Pinpoint the cell where the given text exists, returning its (X, Y) midpoint coordinate. 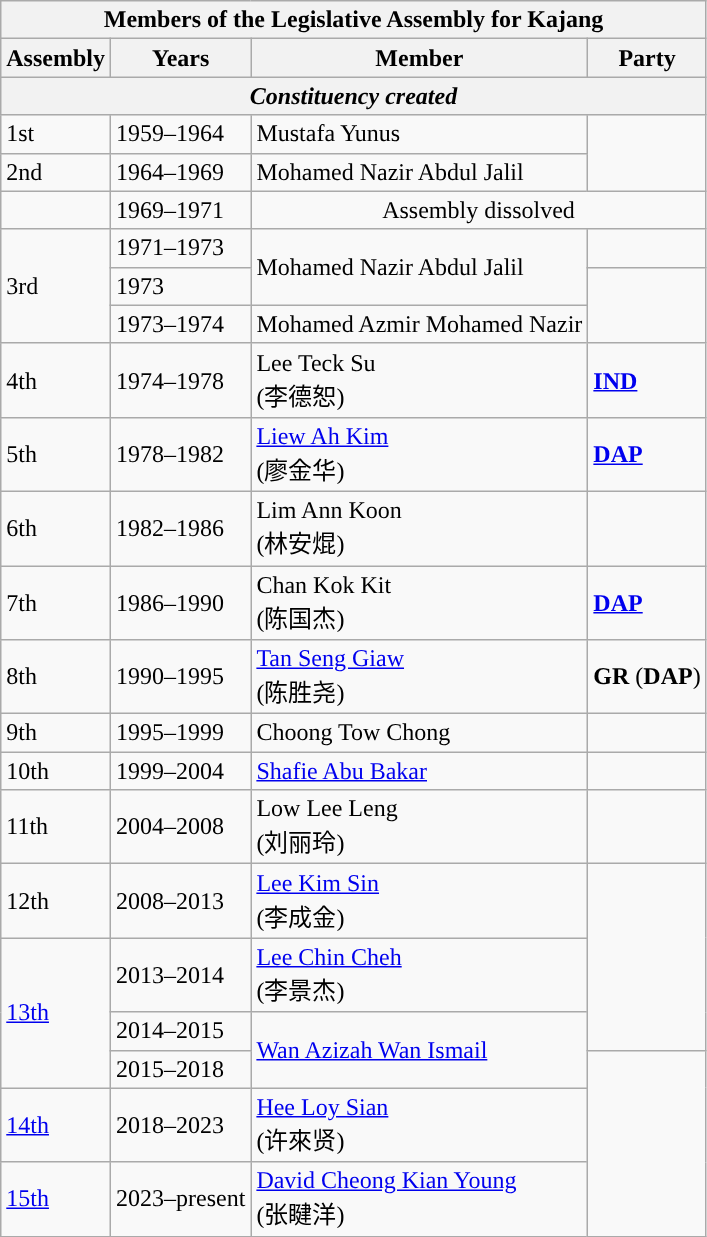
1959–1964 (180, 134)
15th (56, 1199)
2014–2015 (180, 1031)
Shafie Abu Bakar (420, 771)
IND (647, 380)
Chan Kok Kit (陈国杰) (420, 603)
Liew Ah Kim (廖金华) (420, 454)
6th (56, 528)
10th (56, 771)
1969–1971 (180, 210)
1986–1990 (180, 603)
Tan Seng Giaw (陈胜尧) (420, 677)
Choong Tow Chong (420, 733)
1971–1973 (180, 248)
Members of the Legislative Assembly for Kajang (354, 20)
Mustafa Yunus (420, 134)
Party (647, 58)
1st (56, 134)
1990–1995 (180, 677)
Constituency created (354, 96)
5th (56, 454)
Years (180, 58)
Mohamed Azmir Mohamed Nazir (420, 324)
Lee Kim Sin (李成金) (420, 901)
1982–1986 (180, 528)
9th (56, 733)
1973–1974 (180, 324)
GR (DAP) (647, 677)
11th (56, 827)
2018–2023 (180, 1125)
Assembly dissolved (478, 210)
1999–2004 (180, 771)
2004–2008 (180, 827)
1978–1982 (180, 454)
Wan Azizah Wan Ismail (420, 1050)
Hee Loy Sian (许來贤) (420, 1125)
Low Lee Leng (刘丽玲) (420, 827)
14th (56, 1125)
Lim Ann Koon (林安焜) (420, 528)
1974–1978 (180, 380)
1964–1969 (180, 172)
Assembly (56, 58)
2008–2013 (180, 901)
4th (56, 380)
David Cheong Kian Young (张睷洋) (420, 1199)
2013–2014 (180, 975)
2nd (56, 172)
Member (420, 58)
1995–1999 (180, 733)
8th (56, 677)
13th (56, 1013)
2023–present (180, 1199)
3rd (56, 286)
Lee Chin Cheh (李景杰) (420, 975)
Lee Teck Su (李德恕) (420, 380)
1973 (180, 286)
12th (56, 901)
2015–2018 (180, 1069)
7th (56, 603)
